Detect which cell encompasses the target text, then output its (x, y) center coordinate. 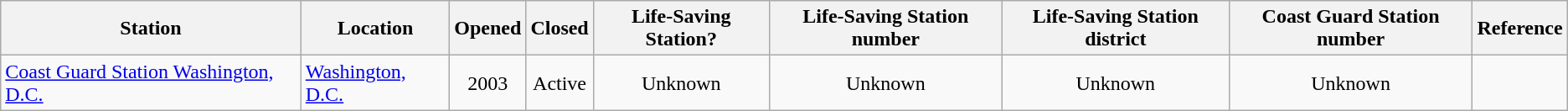
Reference (1519, 29)
Life-Saving Station number (885, 29)
2003 (487, 82)
Life-Saving Station? (681, 29)
Life-Saving Station district (1116, 29)
Location (375, 29)
Coast Guard Station number (1350, 29)
Station (151, 29)
Closed (560, 29)
Active (560, 82)
Opened (487, 29)
Coast Guard Station Washington, D.C. (151, 82)
Washington, D.C. (375, 82)
